Find where the given text appears and provide that cell's center as [X, Y] coordinate. 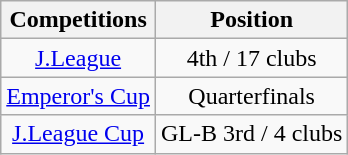
J.League Cup [78, 134]
Competitions [78, 20]
J.League [78, 58]
Quarterfinals [251, 96]
4th / 17 clubs [251, 58]
GL-B 3rd / 4 clubs [251, 134]
Position [251, 20]
Emperor's Cup [78, 96]
